Locate the cell with the specified text and output its (x, y) center coordinate. 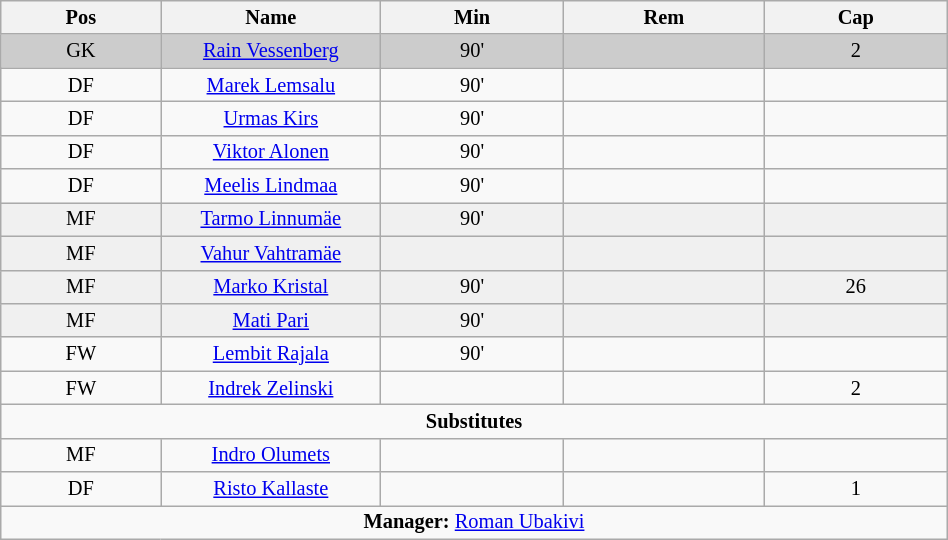
26 (856, 287)
Vahur Vahtramäe (271, 253)
Mati Pari (271, 320)
Lembit Rajala (271, 354)
Marko Kristal (271, 287)
GK (81, 51)
Rem (664, 17)
Substitutes (474, 421)
Meelis Lindmaa (271, 186)
1 (856, 489)
Urmas Kirs (271, 118)
Rain Vessenberg (271, 51)
Cap (856, 17)
Indrek Zelinski (271, 388)
Risto Kallaste (271, 489)
Pos (81, 17)
Viktor Alonen (271, 152)
Tarmo Linnumäe (271, 219)
Name (271, 17)
Indro Olumets (271, 455)
Manager: Roman Ubakivi (474, 522)
Marek Lemsalu (271, 85)
Min (472, 17)
